Return the (X, Y) coordinate for the center point of the cell that contains the specified text.  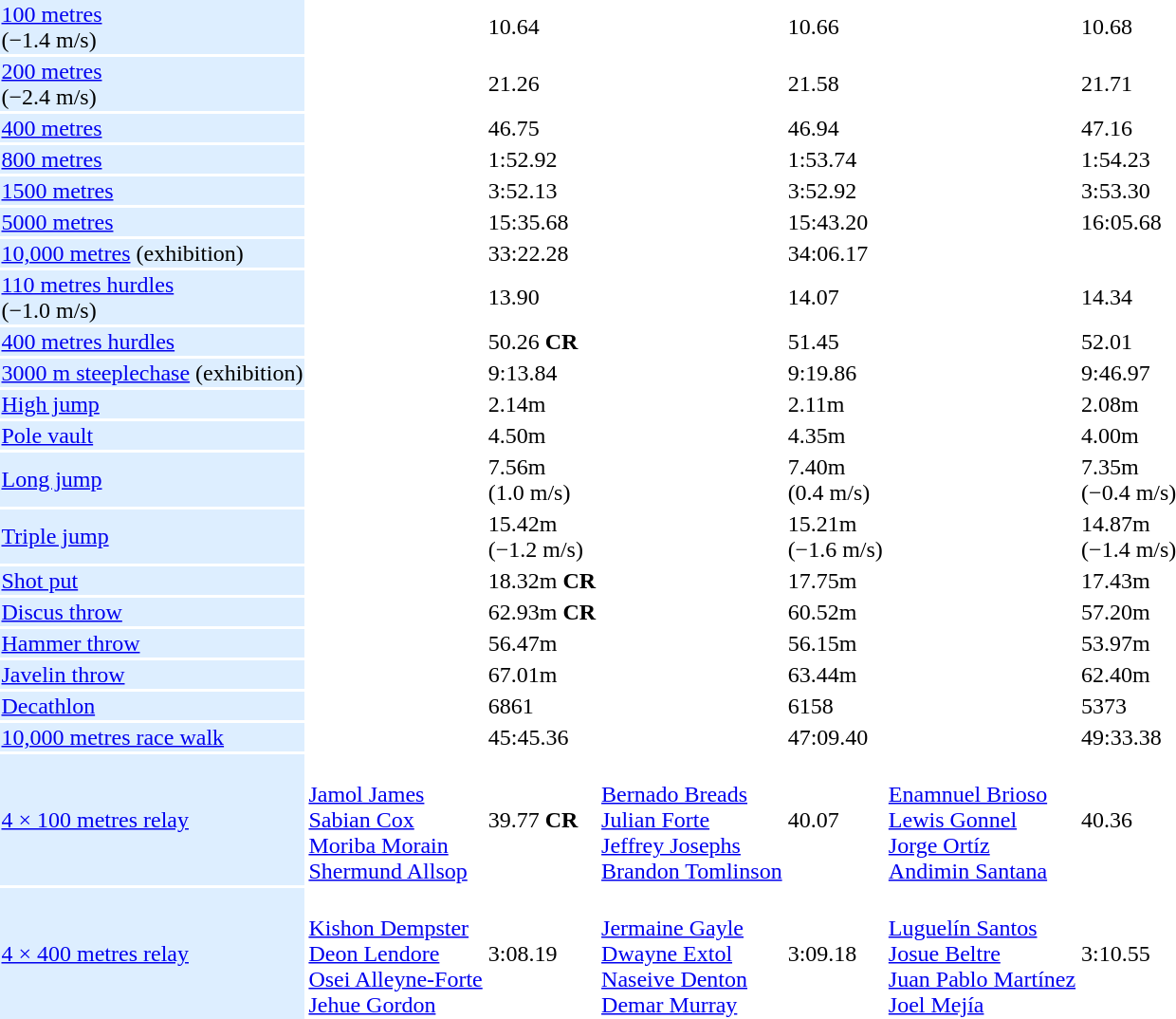
1:52.92 (542, 159)
10.66 (835, 27)
7.56m (1.0 m/s) (542, 480)
51.45 (835, 342)
Triple jump (152, 537)
15:43.20 (835, 222)
63.44m (835, 675)
47:09.40 (835, 737)
Luguelín Santos Josue Beltre Juan Pablo Martínez Joel Mejía (982, 954)
100 metres (−1.4 m/s) (152, 27)
200 metres (−2.4 m/s) (152, 83)
15.21m (−1.6 m/s) (835, 537)
6861 (542, 706)
46.94 (835, 128)
Discus throw (152, 612)
3:08.19 (542, 954)
17.75m (835, 581)
15:35.68 (542, 222)
800 metres (152, 159)
Jamol James Sabian Cox Moriba Morain Shermund Allsop (395, 820)
4.50m (542, 435)
45:45.36 (542, 737)
2.14m (542, 404)
Kishon Dempster Deon Lendore Osei Alleyne-Forte Jehue Gordon (395, 954)
56.15m (835, 643)
39.77 CR (542, 820)
400 metres hurdles (152, 342)
1:53.74 (835, 159)
62.93m CR (542, 612)
1500 metres (152, 191)
3:52.13 (542, 191)
56.47m (542, 643)
10,000 metres (exhibition) (152, 253)
14.07 (835, 298)
7.40m (0.4 m/s) (835, 480)
6158 (835, 706)
5000 metres (152, 222)
18.32m CR (542, 581)
50.26 CR (542, 342)
67.01m (542, 675)
3000 m steeplechase (exhibition) (152, 373)
33:22.28 (542, 253)
13.90 (542, 298)
High jump (152, 404)
Long jump (152, 480)
21.26 (542, 83)
21.58 (835, 83)
4.35m (835, 435)
4 × 400 metres relay (152, 954)
Jermaine Gayle Dwayne Extol Naseive Denton Demar Murray (692, 954)
Javelin throw (152, 675)
4 × 100 metres relay (152, 820)
3:52.92 (835, 191)
Hammer throw (152, 643)
15.42m (−1.2 m/s) (542, 537)
Decathlon (152, 706)
110 metres hurdles (−1.0 m/s) (152, 298)
34:06.17 (835, 253)
3:09.18 (835, 954)
Bernado Breads Julian Forte Jeffrey Josephs Brandon Tomlinson (692, 820)
40.07 (835, 820)
10.64 (542, 27)
9:13.84 (542, 373)
10,000 metres race walk (152, 737)
Pole vault (152, 435)
46.75 (542, 128)
2.11m (835, 404)
Enamnuel Brioso Lewis Gonnel Jorge Ortíz Andimin Santana (982, 820)
Shot put (152, 581)
400 metres (152, 128)
9:19.86 (835, 373)
60.52m (835, 612)
